Output the [x, y] coordinate of the center of the cell containing the given text.  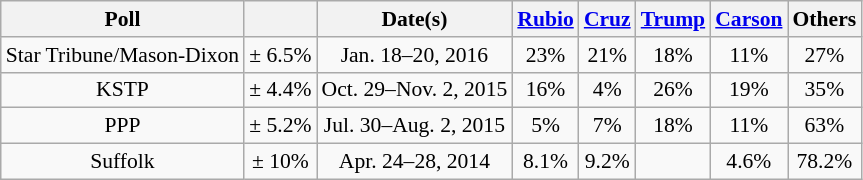
Carson [748, 19]
Oct. 29–Nov. 2, 2015 [414, 90]
4% [608, 90]
9.2% [608, 162]
4.6% [748, 162]
Date(s) [414, 19]
± 6.5% [280, 55]
Others [825, 19]
7% [608, 126]
5% [546, 126]
± 10% [280, 162]
PPP [122, 126]
Rubio [546, 19]
19% [748, 90]
± 4.4% [280, 90]
26% [674, 90]
KSTP [122, 90]
Cruz [608, 19]
Poll [122, 19]
63% [825, 126]
Apr. 24–28, 2014 [414, 162]
± 5.2% [280, 126]
8.1% [546, 162]
Trump [674, 19]
27% [825, 55]
Star Tribune/Mason-Dixon [122, 55]
78.2% [825, 162]
Jan. 18–20, 2016 [414, 55]
Jul. 30–Aug. 2, 2015 [414, 126]
Suffolk [122, 162]
21% [608, 55]
16% [546, 90]
35% [825, 90]
23% [546, 55]
